Capture the cell that displays the provided text and extract its (X, Y) central coordinate. 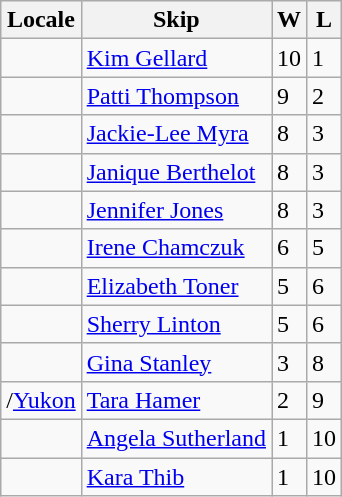
Locale (41, 20)
W (290, 20)
Patti Thompson (176, 96)
Gina Stanley (176, 362)
Janique Berthelot (176, 172)
Tara Hamer (176, 400)
/Yukon (41, 400)
Elizabeth Toner (176, 286)
Sherry Linton (176, 324)
Irene Chamczuk (176, 248)
Skip (176, 20)
L (324, 20)
Kara Thib (176, 477)
Kim Gellard (176, 58)
Jennifer Jones (176, 210)
Jackie-Lee Myra (176, 134)
Angela Sutherland (176, 438)
